Locate the cell with the specified text and output its (x, y) center coordinate. 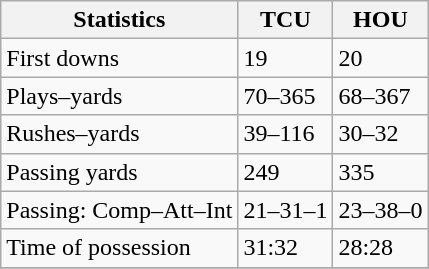
68–367 (380, 96)
Passing: Comp–Att–Int (120, 210)
Rushes–yards (120, 134)
19 (286, 58)
21–31–1 (286, 210)
Time of possession (120, 248)
39–116 (286, 134)
70–365 (286, 96)
28:28 (380, 248)
Passing yards (120, 172)
Plays–yards (120, 96)
31:32 (286, 248)
23–38–0 (380, 210)
335 (380, 172)
Statistics (120, 20)
20 (380, 58)
30–32 (380, 134)
HOU (380, 20)
249 (286, 172)
TCU (286, 20)
First downs (120, 58)
